Output the (x, y) coordinate of the center of the cell containing the given text.  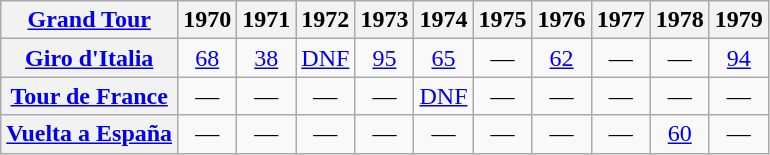
Giro d'Italia (90, 58)
1977 (620, 20)
1972 (326, 20)
1979 (738, 20)
62 (562, 58)
65 (444, 58)
Vuelta a España (90, 134)
95 (384, 58)
1976 (562, 20)
38 (266, 58)
68 (208, 58)
1971 (266, 20)
94 (738, 58)
1975 (502, 20)
1973 (384, 20)
1970 (208, 20)
Grand Tour (90, 20)
1978 (680, 20)
Tour de France (90, 96)
1974 (444, 20)
60 (680, 134)
